Scan for the cell matching the given text and deliver its (x, y) coordinate at center. 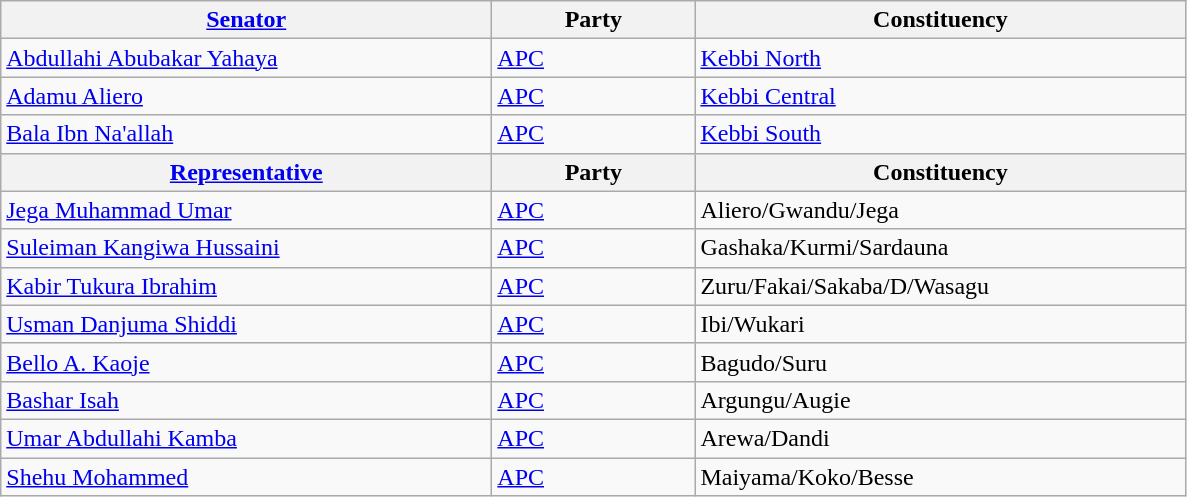
Usman Danjuma Shiddi (246, 324)
Maiyama/Koko/Besse (940, 477)
Kebbi North (940, 58)
Bello A. Kaoje (246, 362)
Bala Ibn Na'allah (246, 134)
Bashar Isah (246, 400)
Gashaka/Kurmi/Sardauna (940, 248)
Bagudo/Suru (940, 362)
Representative (246, 172)
Adamu Aliero (246, 96)
Shehu Mohammed (246, 477)
Umar Abdullahi Kamba (246, 438)
Arewa/Dandi (940, 438)
Kabir Tukura Ibrahim (246, 286)
Abdullahi Abubakar Yahaya (246, 58)
Kebbi Central (940, 96)
Kebbi South (940, 134)
Jega Muhammad Umar (246, 210)
Aliero/Gwandu/Jega (940, 210)
Zuru/Fakai/Sakaba/D/Wasagu (940, 286)
Senator (246, 20)
Suleiman Kangiwa Hussaini (246, 248)
Argungu/Augie (940, 400)
Ibi/Wukari (940, 324)
